Capture the cell that displays the provided text and extract its (X, Y) central coordinate. 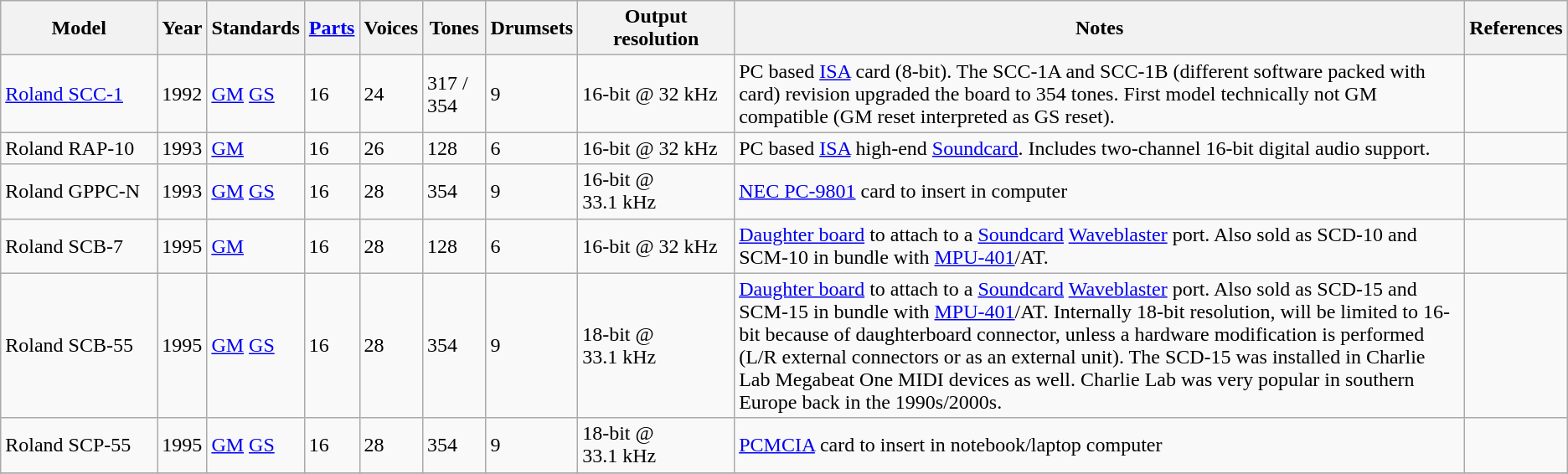
PCMCIA card to insert in notebook/laptop computer (1100, 446)
References (1516, 28)
NEC PC-9801 card to insert in computer (1100, 191)
26 (391, 148)
1992 (183, 94)
Standards (255, 28)
Drumsets (532, 28)
Daughter board to attach to a Soundcard Waveblaster port. Also sold as SCD-10 and SCM-10 in bundle with MPU-401/AT. (1100, 246)
Roland SCP-55 (79, 446)
PC based ISA high-end Soundcard. Includes two-channel 16-bit digital audio support. (1100, 148)
24 (391, 94)
Model (79, 28)
16-bit @ 33.1 kHz (657, 191)
Roland GPPC-N (79, 191)
Roland RAP-10 (79, 148)
Output resolution (657, 28)
Year (183, 28)
Notes (1100, 28)
Roland SCC-1 (79, 94)
Roland SCB-7 (79, 246)
Tones (454, 28)
Parts (332, 28)
Voices (391, 28)
Roland SCB-55 (79, 345)
317 / 354 (454, 94)
